Determine the [x, y] coordinate at the center of the cell enclosing the given text.  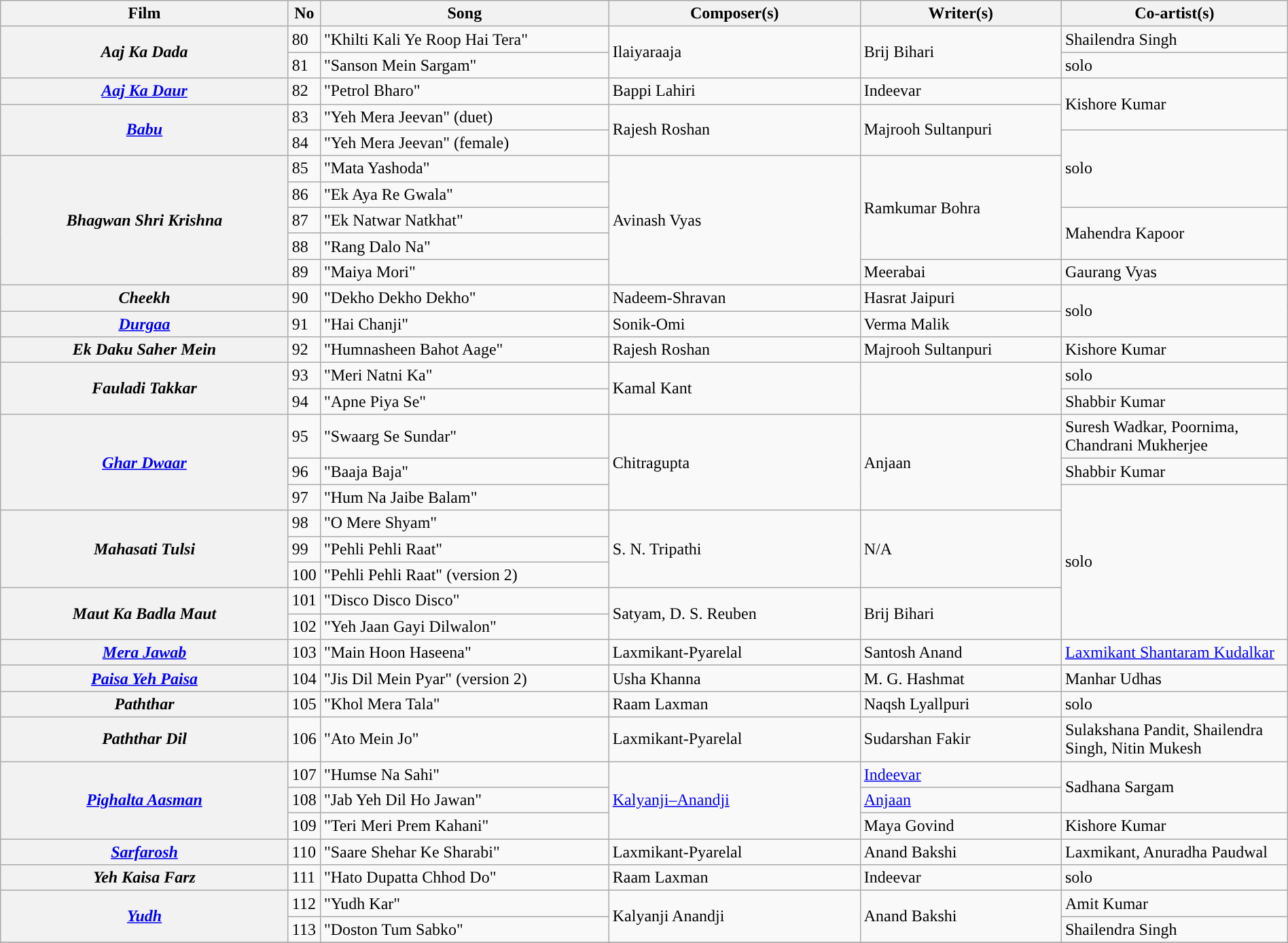
Manhar Udhas [1174, 678]
"Pehli Pehli Raat" (version 2) [465, 575]
"Hai Chanji" [465, 324]
"Ek Natwar Natkhat" [465, 220]
"Pehli Pehli Raat" [465, 549]
"Doston Tum Sabko" [465, 929]
Sarfarosh [145, 852]
80 [304, 39]
Film [145, 14]
Composer(s) [734, 14]
Pighalta Aasman [145, 800]
"Humse Na Sahi" [465, 774]
Bappi Lahiri [734, 91]
Mahendra Kapoor [1174, 233]
110 [304, 852]
Naqsh Lyallpuri [961, 704]
"Hum Na Jaibe Balam" [465, 497]
106 [304, 739]
"Yeh Jaan Gayi Dilwalon" [465, 626]
105 [304, 704]
Yeh Kaisa Farz [145, 878]
Satyam, D. S. Reuben [734, 613]
95 [304, 436]
Meerabai [961, 272]
88 [304, 246]
Verma Malik [961, 324]
"Baaja Baja" [465, 471]
Hasrat Jaipuri [961, 298]
"Yeh Mera Jeevan" (duet) [465, 117]
Avinash Vyas [734, 220]
Yudh [145, 917]
"Khol Mera Tala" [465, 704]
91 [304, 324]
111 [304, 878]
Laxmikant, Anuradha Paudwal [1174, 852]
Sudarshan Fakir [961, 739]
Maya Govind [961, 826]
Sadhana Sargam [1174, 787]
Suresh Wadkar, Poornima, Chandrani Mukherjee [1174, 436]
104 [304, 678]
94 [304, 402]
"Main Hoon Haseena" [465, 652]
Nadeem-Shravan [734, 298]
Cheekh [145, 298]
Paththar [145, 704]
82 [304, 91]
81 [304, 65]
Kalyanji Anandji [734, 917]
87 [304, 220]
S. N. Tripathi [734, 549]
Mahasati Tulsi [145, 549]
"Jis Dil Mein Pyar" (version 2) [465, 678]
No [304, 14]
93 [304, 376]
96 [304, 471]
Babu [145, 130]
83 [304, 117]
100 [304, 575]
Laxmikant Shantaram Kudalkar [1174, 652]
"Maiya Mori" [465, 272]
Song [465, 14]
"Yudh Kar" [465, 904]
M. G. Hashmat [961, 678]
103 [304, 652]
92 [304, 350]
Amit Kumar [1174, 904]
Sonik-Omi [734, 324]
Aaj Ka Dada [145, 52]
Chitragupta [734, 462]
98 [304, 523]
"Teri Meri Prem Kahani" [465, 826]
112 [304, 904]
Ilaiyaraaja [734, 52]
90 [304, 298]
"Petrol Bharo" [465, 91]
"Ek Aya Re Gwala" [465, 194]
"Yeh Mera Jeevan" (female) [465, 143]
"O Mere Shyam" [465, 523]
Aaj Ka Daur [145, 91]
Kamal Kant [734, 389]
Fauladi Takkar [145, 389]
89 [304, 272]
Kalyanji–Anandji [734, 800]
"Mata Yashoda" [465, 168]
86 [304, 194]
"Apne Piya Se" [465, 402]
"Hato Dupatta Chhod Do" [465, 878]
Paisa Yeh Paisa [145, 678]
"Saare Shehar Ke Sharabi" [465, 852]
"Khilti Kali Ye Roop Hai Tera" [465, 39]
102 [304, 626]
Sulakshana Pandit, Shailendra Singh, Nitin Mukesh [1174, 739]
"Jab Yeh Dil Ho Jawan" [465, 800]
97 [304, 497]
"Dekho Dekho Dekho" [465, 298]
Co-artist(s) [1174, 14]
Mera Jawab [145, 652]
"Ato Mein Jo" [465, 739]
"Rang Dalo Na" [465, 246]
Durgaa [145, 324]
109 [304, 826]
"Sanson Mein Sargam" [465, 65]
"Swaarg Se Sundar" [465, 436]
"Disco Disco Disco" [465, 601]
Santosh Anand [961, 652]
Bhagwan Shri Krishna [145, 220]
99 [304, 549]
Gaurang Vyas [1174, 272]
N/A [961, 549]
Writer(s) [961, 14]
Ghar Dwaar [145, 462]
Paththar Dil [145, 739]
108 [304, 800]
85 [304, 168]
"Humnasheen Bahot Aage" [465, 350]
Maut Ka Badla Maut [145, 613]
113 [304, 929]
Ek Daku Saher Mein [145, 350]
Ramkumar Bohra [961, 207]
107 [304, 774]
84 [304, 143]
101 [304, 601]
"Meri Natni Ka" [465, 376]
Usha Khanna [734, 678]
